Extract the (X, Y) coordinate from the center of the cell holding the provided text.  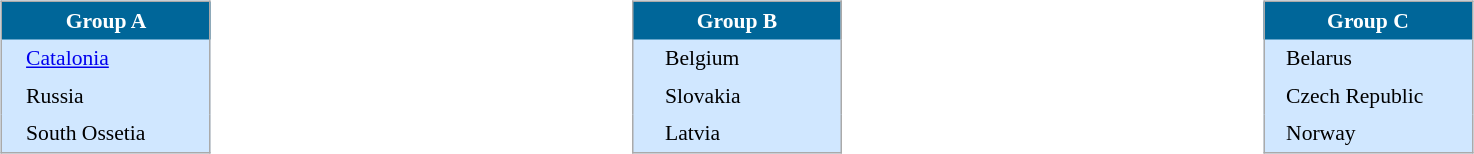
Catalonia (115, 59)
Group A (106, 20)
Norway (1376, 133)
Group C (1368, 20)
Group B (737, 20)
Latvia (750, 133)
Belgium (750, 59)
Belarus (1376, 59)
Slovakia (750, 96)
South Ossetia (115, 133)
Czech Republic (1376, 96)
Russia (115, 96)
